Search for the cell housing the specified text and yield its [X, Y] center coordinate. 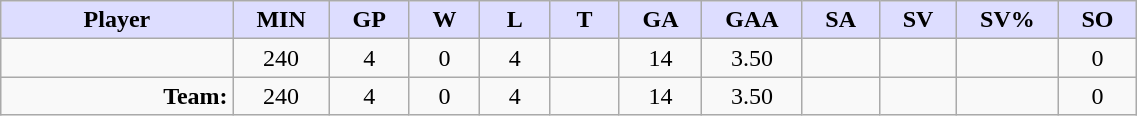
SV [918, 20]
SA [840, 20]
W [444, 20]
GA [660, 20]
Team: [117, 96]
Player [117, 20]
SV% [1008, 20]
T [585, 20]
L [515, 20]
MIN [281, 20]
GP [369, 20]
GAA [752, 20]
SO [1098, 20]
